Return (X, Y) of the center of cell containing provided text 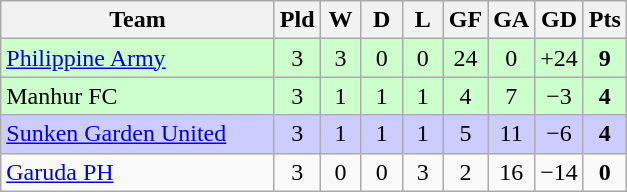
5 (465, 134)
Garuda PH (138, 172)
16 (512, 172)
L (422, 20)
Pts (604, 20)
−14 (560, 172)
GA (512, 20)
−6 (560, 134)
7 (512, 96)
11 (512, 134)
Team (138, 20)
W (340, 20)
9 (604, 58)
Manhur FC (138, 96)
Pld (297, 20)
D (382, 20)
Philippine Army (138, 58)
+24 (560, 58)
GF (465, 20)
GD (560, 20)
−3 (560, 96)
Sunken Garden United (138, 134)
24 (465, 58)
2 (465, 172)
